Return [X, Y] of the center of cell containing provided text 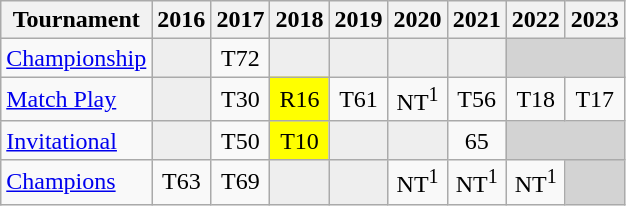
Championship [76, 58]
Match Play [76, 100]
Invitational [76, 140]
Champions [76, 182]
T69 [240, 182]
2019 [358, 20]
T50 [240, 140]
T61 [358, 100]
65 [476, 140]
T30 [240, 100]
2018 [300, 20]
2022 [536, 20]
T17 [594, 100]
T72 [240, 58]
T56 [476, 100]
T10 [300, 140]
2017 [240, 20]
T18 [536, 100]
R16 [300, 100]
2020 [418, 20]
T63 [182, 182]
2021 [476, 20]
2023 [594, 20]
Tournament [76, 20]
2016 [182, 20]
